Capture the cell that displays the provided text and extract its [x, y] central coordinate. 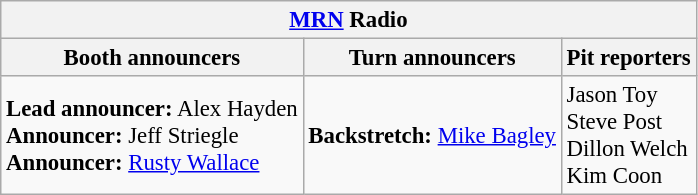
Booth announcers [152, 58]
Pit reporters [628, 58]
MRN Radio [348, 20]
Jason ToySteve PostDillon WelchKim Coon [628, 136]
Lead announcer: Alex HaydenAnnouncer: Jeff StriegleAnnouncer: Rusty Wallace [152, 136]
Turn announcers [432, 58]
Backstretch: Mike Bagley [432, 136]
